Detect which cell encompasses the target text, then output its [x, y] center coordinate. 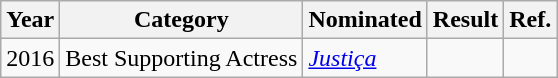
Ref. [530, 20]
Result [465, 20]
Justiça [365, 58]
Nominated [365, 20]
Best Supporting Actress [182, 58]
2016 [30, 58]
Category [182, 20]
Year [30, 20]
